Find where the given text appears and provide that cell's center as (x, y) coordinate. 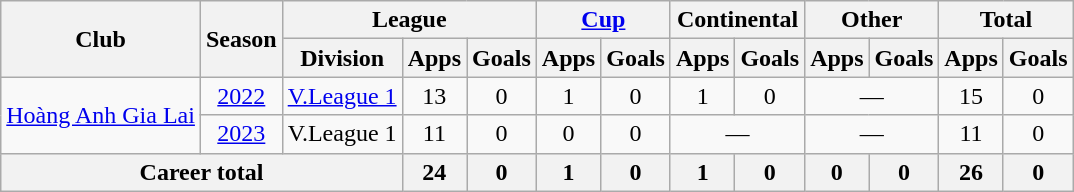
2022 (241, 96)
Division (342, 58)
24 (434, 172)
2023 (241, 134)
26 (971, 172)
Cup (603, 20)
Career total (202, 172)
League (409, 20)
15 (971, 96)
Club (101, 39)
Hoàng Anh Gia Lai (101, 115)
13 (434, 96)
Other (872, 20)
Continental (737, 20)
Total (1006, 20)
Season (241, 39)
